Pinpoint the cell where the given text exists, returning its [X, Y] midpoint coordinate. 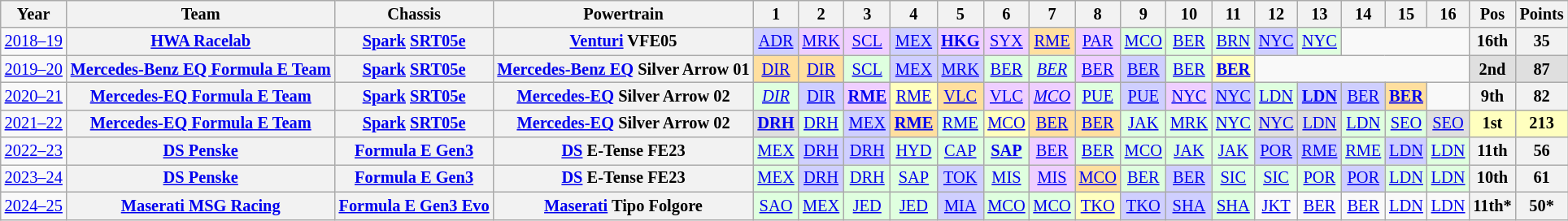
SYX [1006, 41]
50* [1542, 206]
10th [1492, 178]
HWA Racelab [201, 41]
Maserati Tipo Folgore [623, 206]
2020–21 [34, 96]
82 [1542, 96]
Venturi VFE05 [623, 41]
2 [821, 14]
11 [1233, 14]
1 [776, 14]
Mercedes-Benz EQ Formula E Team [201, 69]
3 [867, 14]
13 [1319, 14]
MIA [960, 206]
HYD [914, 151]
56 [1542, 151]
7 [1052, 14]
2019–20 [34, 69]
TOK [960, 178]
8 [1098, 14]
BRN [1233, 41]
87 [1542, 69]
Team [201, 14]
2nd [1492, 69]
5 [960, 14]
2024–25 [34, 206]
11th* [1492, 206]
2022–23 [34, 151]
SAO [776, 206]
Year [34, 14]
2023–24 [34, 178]
15 [1406, 14]
9th [1492, 96]
10 [1189, 14]
35 [1542, 41]
Pos [1492, 14]
14 [1363, 14]
4 [914, 14]
2021–22 [34, 123]
Mercedes-Benz EQ Silver Arrow 01 [623, 69]
Powertrain [623, 14]
16 [1448, 14]
HKG [960, 41]
Chassis [415, 14]
CAP [960, 151]
PAR [1098, 41]
ADR [776, 41]
JKT [1277, 206]
12 [1277, 14]
61 [1542, 178]
Points [1542, 14]
9 [1143, 14]
11th [1492, 151]
Formula E Gen3 Evo [415, 206]
16th [1492, 41]
1st [1492, 123]
Maserati MSG Racing [201, 206]
213 [1542, 123]
2018–19 [34, 41]
6 [1006, 14]
